Identify which cell holds the provided text, then report its (X, Y) central coordinate. 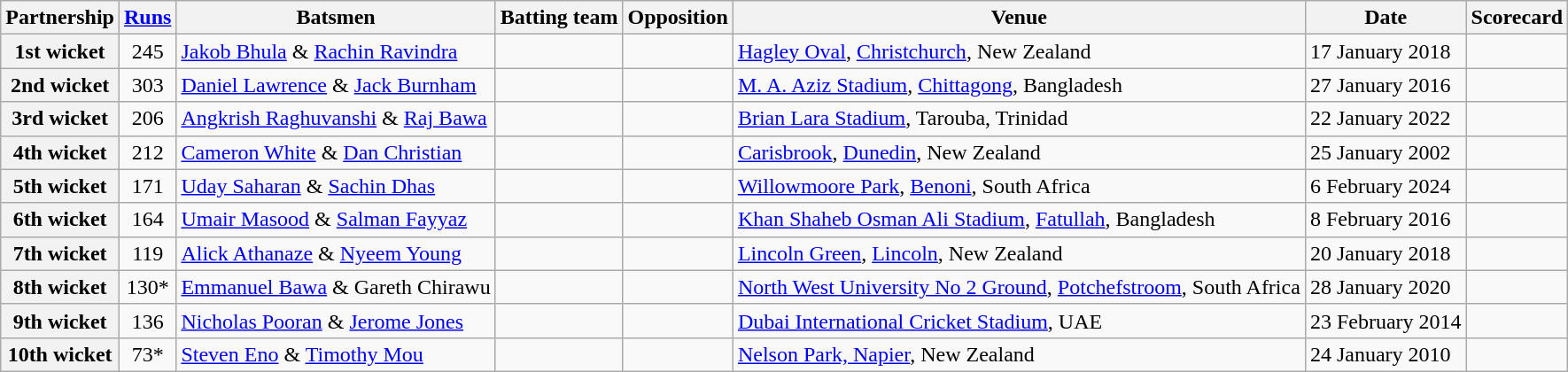
M. A. Aziz Stadium, Chittagong, Bangladesh (1019, 85)
22 January 2022 (1386, 119)
9th wicket (60, 321)
28 January 2020 (1386, 287)
8th wicket (60, 287)
Daniel Lawrence & Jack Burnham (336, 85)
Cameron White & Dan Christian (336, 152)
6th wicket (60, 220)
Uday Saharan & Sachin Dhas (336, 186)
Alick Athanaze & Nyeem Young (336, 253)
2nd wicket (60, 85)
23 February 2014 (1386, 321)
8 February 2016 (1386, 220)
25 January 2002 (1386, 152)
20 January 2018 (1386, 253)
27 January 2016 (1386, 85)
Date (1386, 18)
Jakob Bhula & Rachin Ravindra (336, 51)
Lincoln Green, Lincoln, New Zealand (1019, 253)
Khan Shaheb Osman Ali Stadium, Fatullah, Bangladesh (1019, 220)
Batting team (559, 18)
Brian Lara Stadium, Tarouba, Trinidad (1019, 119)
North West University No 2 Ground, Potchefstroom, South Africa (1019, 287)
119 (147, 253)
Carisbrook, Dunedin, New Zealand (1019, 152)
136 (147, 321)
5th wicket (60, 186)
73* (147, 354)
212 (147, 152)
1st wicket (60, 51)
Angkrish Raghuvanshi & Raj Bawa (336, 119)
3rd wicket (60, 119)
Nicholas Pooran & Jerome Jones (336, 321)
Partnership (60, 18)
Umair Masood & Salman Fayyaz (336, 220)
6 February 2024 (1386, 186)
10th wicket (60, 354)
164 (147, 220)
Runs (147, 18)
171 (147, 186)
Dubai International Cricket Stadium, UAE (1019, 321)
245 (147, 51)
303 (147, 85)
24 January 2010 (1386, 354)
Opposition (678, 18)
206 (147, 119)
17 January 2018 (1386, 51)
Steven Eno & Timothy Mou (336, 354)
Hagley Oval, Christchurch, New Zealand (1019, 51)
4th wicket (60, 152)
7th wicket (60, 253)
130* (147, 287)
Nelson Park, Napier, New Zealand (1019, 354)
Emmanuel Bawa & Gareth Chirawu (336, 287)
Venue (1019, 18)
Scorecard (1517, 18)
Willowmoore Park, Benoni, South Africa (1019, 186)
Batsmen (336, 18)
